For the text-containing cell, return its midpoint in (X, Y) coordinate format. 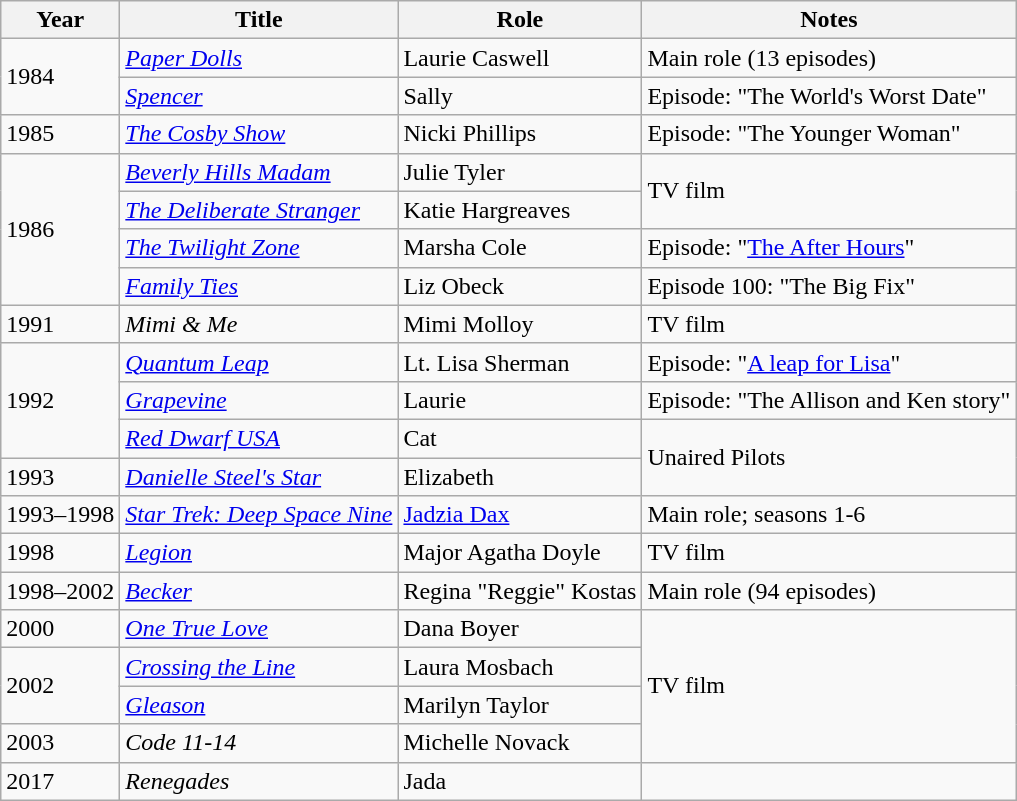
Marilyn Taylor (520, 705)
1992 (60, 400)
Episode: "The Younger Woman" (829, 134)
The Deliberate Stranger (259, 210)
Mimi Molloy (520, 324)
Episode: "The World's Worst Date" (829, 96)
Paper Dolls (259, 58)
2003 (60, 743)
1985 (60, 134)
Liz Obeck (520, 286)
2017 (60, 781)
Role (520, 20)
Mimi & Me (259, 324)
Quantum Leap (259, 362)
Sally (520, 96)
The Twilight Zone (259, 248)
Episode: "The After Hours" (829, 248)
Laura Mosbach (520, 667)
Crossing the Line (259, 667)
One True Love (259, 629)
1993 (60, 477)
Title (259, 20)
Unaired Pilots (829, 457)
The Cosby Show (259, 134)
Renegades (259, 781)
Nicki Phillips (520, 134)
Main role; seasons 1-6 (829, 515)
1993–1998 (60, 515)
Lt. Lisa Sherman (520, 362)
Episode: "The Allison and Ken story" (829, 400)
Year (60, 20)
Jadzia Dax (520, 515)
1998–2002 (60, 591)
Michelle Novack (520, 743)
Major Agatha Doyle (520, 553)
Grapevine (259, 400)
Julie Tyler (520, 172)
Main role (13 episodes) (829, 58)
2000 (60, 629)
Laurie Caswell (520, 58)
Becker (259, 591)
Cat (520, 438)
Episode 100: "The Big Fix" (829, 286)
Beverly Hills Madam (259, 172)
1984 (60, 77)
2002 (60, 686)
Code 11-14 (259, 743)
Katie Hargreaves (520, 210)
Dana Boyer (520, 629)
Star Trek: Deep Space Nine (259, 515)
Episode: "A leap for Lisa" (829, 362)
1998 (60, 553)
Danielle Steel's Star (259, 477)
Jada (520, 781)
Gleason (259, 705)
Elizabeth (520, 477)
Spencer (259, 96)
Marsha Cole (520, 248)
Legion (259, 553)
Red Dwarf USA (259, 438)
Regina "Reggie" Kostas (520, 591)
Laurie (520, 400)
1991 (60, 324)
Family Ties (259, 286)
1986 (60, 229)
Main role (94 episodes) (829, 591)
Notes (829, 20)
